Detect which cell encompasses the target text, then output its (x, y) center coordinate. 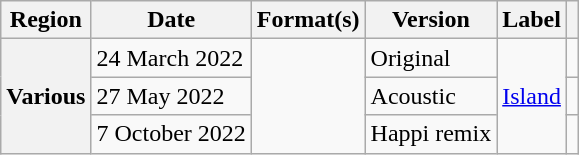
Original (431, 58)
27 May 2022 (171, 96)
Format(s) (308, 20)
7 October 2022 (171, 134)
Version (431, 20)
Date (171, 20)
Island (532, 96)
Label (532, 20)
24 March 2022 (171, 58)
Happi remix (431, 134)
Various (46, 96)
Acoustic (431, 96)
Region (46, 20)
